Return the [X, Y] coordinate for the center point of the cell that contains the specified text.  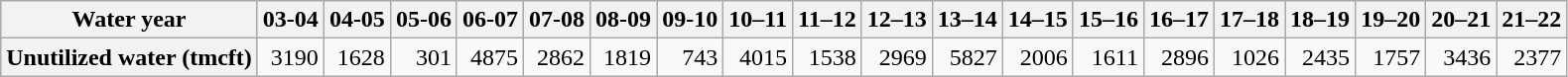
2862 [558, 57]
1538 [827, 57]
07-08 [558, 20]
15–16 [1108, 20]
3436 [1461, 57]
18–19 [1320, 20]
2435 [1320, 57]
4875 [490, 57]
2969 [897, 57]
21–22 [1532, 20]
10–11 [758, 20]
Unutilized water (tmcft) [129, 57]
04-05 [357, 20]
3190 [290, 57]
06-07 [490, 20]
743 [691, 57]
13–14 [967, 20]
1757 [1391, 57]
1819 [623, 57]
2006 [1038, 57]
12–13 [897, 20]
20–21 [1461, 20]
301 [423, 57]
17–18 [1248, 20]
08-09 [623, 20]
19–20 [1391, 20]
2896 [1179, 57]
16–17 [1179, 20]
05-06 [423, 20]
5827 [967, 57]
11–12 [827, 20]
03-04 [290, 20]
2377 [1532, 57]
4015 [758, 57]
09-10 [691, 20]
1026 [1248, 57]
1628 [357, 57]
Water year [129, 20]
14–15 [1038, 20]
1611 [1108, 57]
